For the text-containing cell, return its midpoint in [X, Y] coordinate format. 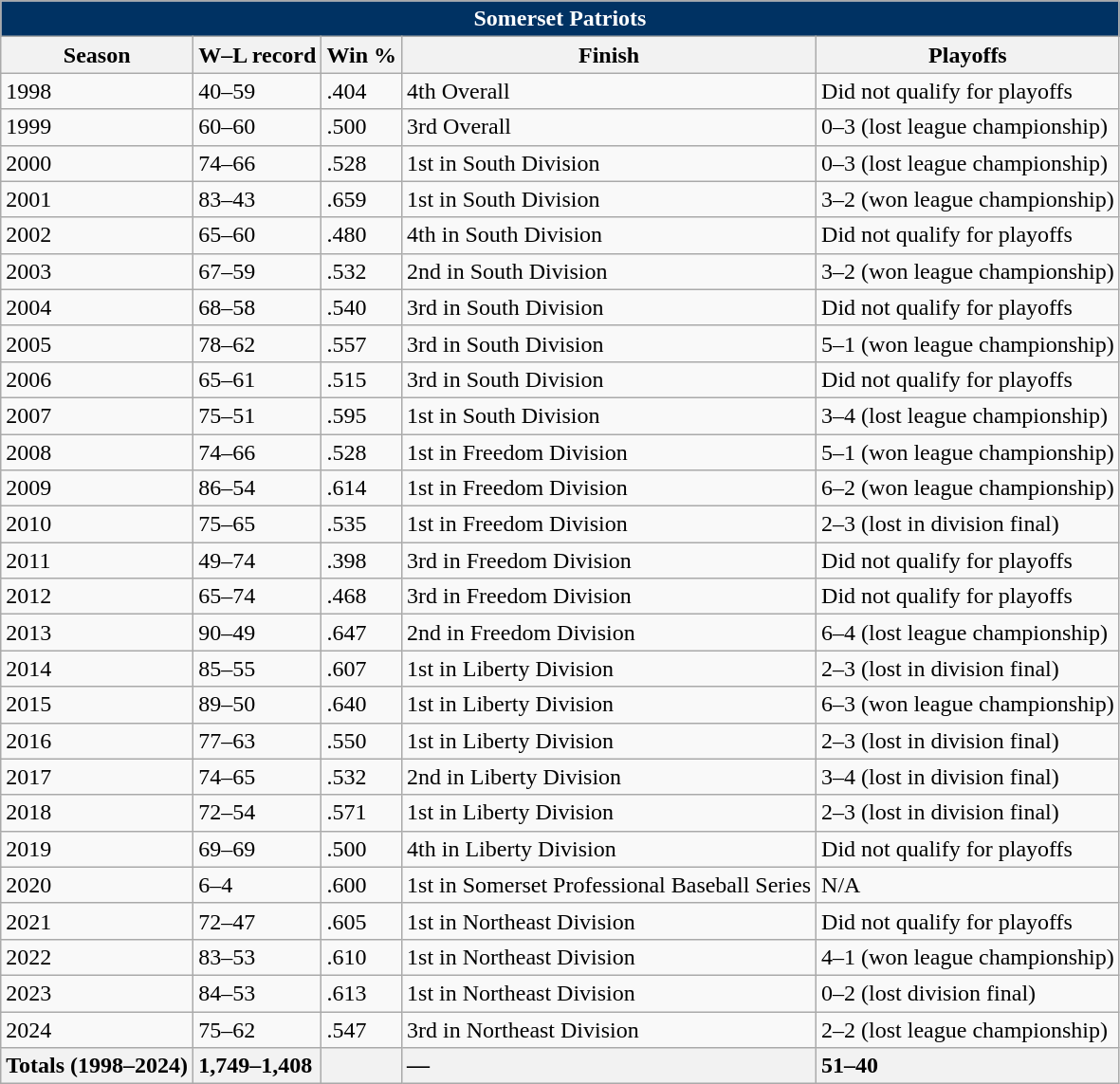
2009 [97, 488]
2001 [97, 199]
0–2 (lost division final) [968, 993]
2006 [97, 379]
.547 [362, 1029]
83–53 [258, 957]
2nd in South Division [609, 271]
84–53 [258, 993]
.605 [362, 921]
.398 [362, 560]
N/A [968, 885]
2003 [97, 271]
2012 [97, 597]
2024 [97, 1029]
2002 [97, 235]
2000 [97, 163]
69–69 [258, 849]
.640 [362, 705]
Season [97, 55]
2014 [97, 669]
6–3 (won league championship) [968, 705]
Playoffs [968, 55]
6–4 (lost league championship) [968, 633]
85–55 [258, 669]
2013 [97, 633]
W–L record [258, 55]
1999 [97, 127]
1,749–1,408 [258, 1066]
.515 [362, 379]
1998 [97, 91]
49–74 [258, 560]
.480 [362, 235]
.571 [362, 813]
60–60 [258, 127]
2023 [97, 993]
72–54 [258, 813]
.535 [362, 524]
74–65 [258, 777]
65–61 [258, 379]
2010 [97, 524]
75–65 [258, 524]
4th in Liberty Division [609, 849]
4th in South Division [609, 235]
2007 [97, 415]
2015 [97, 705]
2008 [97, 452]
.610 [362, 957]
Totals (1998–2024) [97, 1066]
.540 [362, 307]
2005 [97, 343]
2nd in Freedom Division [609, 633]
2011 [97, 560]
.595 [362, 415]
4th Overall [609, 91]
2018 [97, 813]
75–51 [258, 415]
Finish [609, 55]
.550 [362, 741]
67–59 [258, 271]
2019 [97, 849]
51–40 [968, 1066]
2020 [97, 885]
2nd in Liberty Division [609, 777]
65–74 [258, 597]
.607 [362, 669]
90–49 [258, 633]
72–47 [258, 921]
78–62 [258, 343]
.404 [362, 91]
77–63 [258, 741]
2022 [97, 957]
6–4 [258, 885]
.614 [362, 488]
86–54 [258, 488]
6–2 (won league championship) [968, 488]
.468 [362, 597]
83–43 [258, 199]
3–4 (lost in division final) [968, 777]
.613 [362, 993]
2021 [97, 921]
4–1 (won league championship) [968, 957]
75–62 [258, 1029]
Win % [362, 55]
Somerset Patriots [560, 19]
.659 [362, 199]
.557 [362, 343]
3–4 (lost league championship) [968, 415]
3rd in Northeast Division [609, 1029]
65–60 [258, 235]
.600 [362, 885]
.647 [362, 633]
40–59 [258, 91]
68–58 [258, 307]
3rd Overall [609, 127]
2004 [97, 307]
— [609, 1066]
1st in Somerset Professional Baseball Series [609, 885]
2017 [97, 777]
89–50 [258, 705]
2–2 (lost league championship) [968, 1029]
2016 [97, 741]
